Return the [X, Y] coordinate for the center point of the cell that contains the specified text.  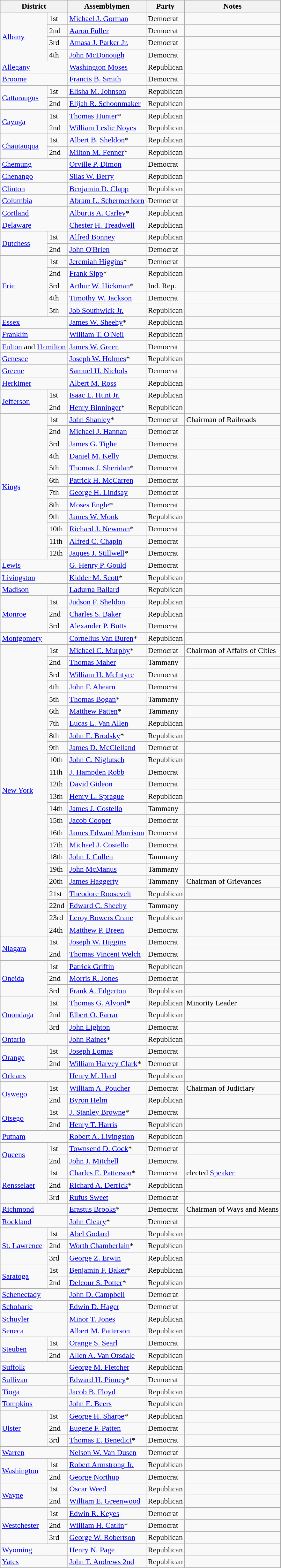
Elisha M. Johnson [107, 91]
Daniel M. Kelly [107, 456]
James W. Green [107, 346]
23rd [57, 918]
Elijah R. Schoonmaker [107, 103]
Frank Sipp* [107, 274]
Allen A. Van Orsdale [107, 1355]
Allegany [34, 67]
Edwin R. Keyes [107, 1513]
Cornelius Van Buren* [107, 638]
Cattaraugus [24, 97]
William Harvey Clark* [107, 1064]
Chairman of Judiciary [233, 1088]
William H. McIntyre [107, 675]
Patrick H. McCarren [107, 480]
Benjamin F. Baker* [107, 1270]
Michael J. Gorman [107, 19]
James Edward Morrison [107, 833]
James G. Tighe [107, 444]
Lewis [34, 565]
Richmond [34, 1209]
Rensselaer [24, 1185]
Orange [24, 1057]
Cayuga [24, 122]
Putnam [34, 1137]
Warren [34, 1452]
Monroe [24, 614]
Orleans [34, 1076]
18th [57, 857]
Abel Godard [107, 1234]
Albert M. Ross [107, 383]
Saratoga [24, 1276]
Richard A. Derrick* [107, 1185]
William H. Catlin* [107, 1526]
Edwin D. Hager [107, 1307]
Edward C. Sheehy [107, 905]
Wayne [24, 1495]
13th [57, 796]
William T. O'Neil [107, 334]
Ind. Rep. [165, 286]
Isaac L. Hunt Jr. [107, 395]
Charles S. Baker [107, 614]
Erastus Brooks* [107, 1209]
Albany [24, 37]
Alfred Bonney [107, 237]
Kings [24, 487]
Herkimer [34, 383]
Notes [233, 6]
Henry T. Harris [107, 1124]
Jacob B. Floyd [107, 1392]
Arthur W. Hickman* [107, 286]
Jaques J. Stillwell* [107, 553]
Thomas J. Sheridan* [107, 468]
James D. McClelland [107, 748]
Livingston [34, 578]
Broome [34, 79]
George Northup [107, 1477]
Greene [34, 371]
Morris R. Jones [107, 979]
Richard J. Newman* [107, 529]
Chairman of Affairs of Cities [233, 650]
Ulster [24, 1428]
Judson F. Sheldon [107, 602]
17th [57, 845]
Madison [34, 590]
Westchester [24, 1525]
George W. Robertson [107, 1538]
Aaron Fuller [107, 31]
George H. Sharpe* [107, 1416]
William A. Poucher [107, 1088]
Joseph Lomas [107, 1051]
David Gideon [107, 784]
Patrick Griffin [107, 966]
19th [57, 869]
Minor T. Jones [107, 1319]
Matthew Patten* [107, 711]
Townsend D. Cock* [107, 1149]
Joseph W. Holmes* [107, 359]
Francis B. Smith [107, 79]
John D. Campbell [107, 1294]
Robert A. Livingston [107, 1137]
20th [57, 881]
John Raines* [107, 1039]
George H. Lindsay [107, 492]
Henry Binninger* [107, 407]
Theodore Roosevelt [107, 893]
John E. Beers [107, 1404]
Chenango [34, 177]
Henry M. Hard [107, 1076]
Matthew P. Breen [107, 930]
Elbert O. Farrar [107, 1015]
James J. Costello [107, 808]
Ladurna Ballard [107, 590]
William Leslie Noyes [107, 128]
Niagara [24, 948]
22nd [57, 905]
James W. Monk [107, 517]
Thomas E. Benedict* [107, 1440]
John E. Brodsky* [107, 735]
Alfred C. Chapin [107, 541]
16th [57, 833]
Timothy W. Jackson [107, 298]
Chester H. Treadwell [107, 225]
John Shanley* [107, 420]
John F. Ahearn [107, 687]
Nelson W. Van Dusen [107, 1452]
Kidder M. Scott* [107, 578]
Delcour S. Potter* [107, 1282]
Leroy Bowers Crane [107, 918]
Thomas Bogan* [107, 699]
Michael J. Costello [107, 845]
15th [57, 821]
Tompkins [34, 1404]
Alburtis A. Carley* [107, 213]
Cortland [34, 213]
Rockland [34, 1222]
G. Henry P. Gould [107, 565]
Otsego [24, 1118]
J. Stanley Browne* [107, 1112]
Sullivan [34, 1380]
Thomas G. Alvord* [107, 1003]
Schenectady [34, 1294]
Lucas L. Van Allen [107, 723]
Silas W. Berry [107, 177]
Essex [34, 322]
Fulton and Hamilton [34, 346]
John Lighton [107, 1027]
William E. Greenwood [107, 1501]
John T. Andrews 2nd [107, 1562]
Seneca [34, 1331]
John C. Niglutsch [107, 760]
Oneida [24, 979]
Montgomery [34, 638]
Abram L. Schermerhorn [107, 201]
John McManus [107, 869]
Minority Leader [233, 1003]
Erie [24, 286]
Thomas Vincent Welch [107, 954]
elected Speaker [233, 1173]
Oswego [24, 1094]
Onondaga [24, 1015]
Albert M. Patterson [107, 1331]
Ontario [34, 1039]
Alexander P. Butts [107, 626]
George M. Fletcher [107, 1367]
Jeremiah Higgins* [107, 261]
Job Southwick Jr. [107, 310]
Chairman of Grievances [233, 881]
Eugene F. Patten [107, 1428]
Washington [24, 1471]
Wyoming [34, 1550]
James W. Sheehy* [107, 322]
Rufus Sweet [107, 1197]
Chemung [34, 164]
James Haggerty [107, 881]
Byron Helm [107, 1100]
Amasa J. Parker Jr. [107, 43]
Milton M. Fenner* [107, 152]
Joseph W. Higgins [107, 942]
Jacob Cooper [107, 821]
Schoharie [34, 1307]
Washington Moses [107, 67]
Oscar Weed [107, 1489]
Robert Armstrong Jr. [107, 1465]
John J. Cullen [107, 857]
Frank A. Edgerton [107, 991]
Edward H. Pinney* [107, 1380]
Michael C. Murphy* [107, 650]
21st [57, 893]
J. Hampden Robb [107, 772]
Suffolk [34, 1367]
Schuyler [34, 1319]
Thomas Maher [107, 663]
Moses Engle* [107, 504]
Benjamin D. Clapp [107, 189]
John J. Mitchell [107, 1161]
St. Lawrence [24, 1246]
John Cleary* [107, 1222]
Queens [24, 1155]
Tioga [34, 1392]
Assemblymen [107, 6]
Albert B. Sheldon* [107, 140]
Thomas Hunter* [107, 116]
Dutchess [24, 243]
Delaware [34, 225]
George Z. Erwin [107, 1258]
New York [24, 790]
Jefferson [24, 401]
Franklin [34, 334]
Michael J. Hannan [107, 432]
Henry N. Page [107, 1550]
Chairman of Ways and Means [233, 1209]
Steuben [24, 1349]
Genesee [34, 359]
24th [57, 930]
Orville P. Dimon [107, 164]
Yates [34, 1562]
Party [165, 6]
Samuel H. Nichols [107, 371]
John O'Brien [107, 249]
Columbia [34, 201]
Henry L. Sprague [107, 796]
John McDonough [107, 55]
Chairman of Railroads [233, 420]
Chautauqua [24, 146]
District [34, 6]
Clinton [34, 189]
Orange S. Searl [107, 1343]
Charles E. Patterson* [107, 1173]
14th [57, 808]
Worth Chamberlain* [107, 1246]
